Locate the cell with the specified text and output its [x, y] center coordinate. 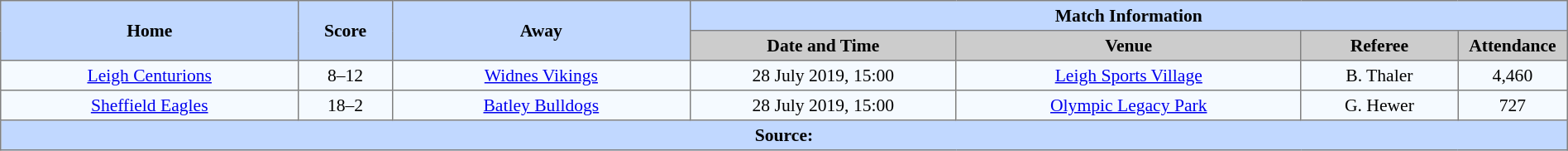
Referee [1379, 46]
Leigh Centurions [150, 75]
B. Thaler [1379, 75]
Batley Bulldogs [541, 105]
Away [541, 31]
18–2 [346, 105]
Olympic Legacy Park [1128, 105]
Widnes Vikings [541, 75]
Source: [784, 135]
Match Information [1128, 16]
Attendance [1513, 46]
Score [346, 31]
Home [150, 31]
G. Hewer [1379, 105]
727 [1513, 105]
4,460 [1513, 75]
Date and Time [823, 46]
8–12 [346, 75]
Leigh Sports Village [1128, 75]
Sheffield Eagles [150, 105]
Venue [1128, 46]
